Capture the cell that displays the provided text and extract its [X, Y] central coordinate. 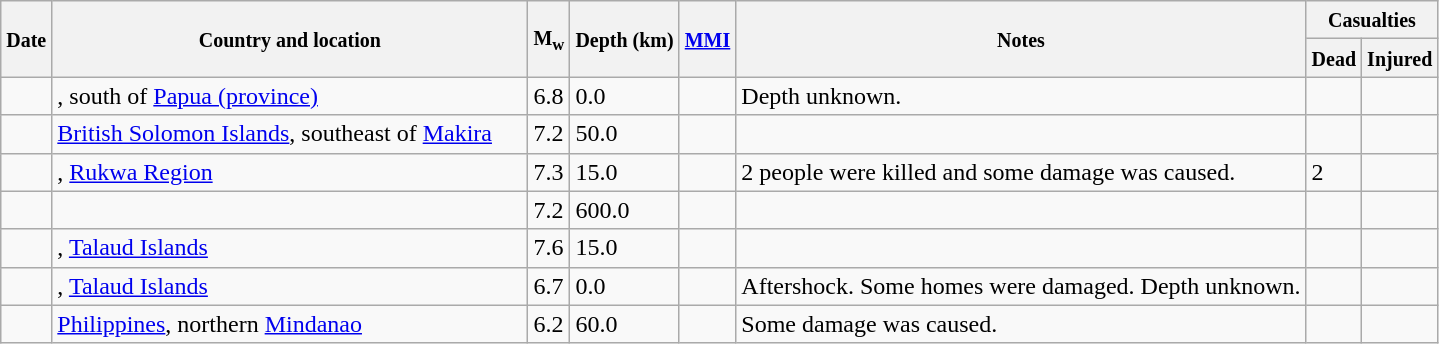
Dead [1334, 58]
MMI [708, 39]
60.0 [624, 324]
6.8 [549, 96]
6.7 [549, 286]
, south of Papua (province) [290, 96]
2 people were killed and some damage was caused. [1021, 172]
Injured [1400, 58]
7.3 [549, 172]
Some damage was caused. [1021, 324]
, Rukwa Region [290, 172]
Depth (km) [624, 39]
British Solomon Islands, southeast of Makira [290, 134]
Depth unknown. [1021, 96]
6.2 [549, 324]
Philippines, northern Mindanao [290, 324]
Mw [549, 39]
7.6 [549, 248]
Country and location [290, 39]
Aftershock. Some homes were damaged. Depth unknown. [1021, 286]
Date [26, 39]
Notes [1021, 39]
600.0 [624, 210]
Casualties [1372, 20]
2 [1334, 172]
50.0 [624, 134]
